Capture the cell that displays the provided text and extract its (x, y) central coordinate. 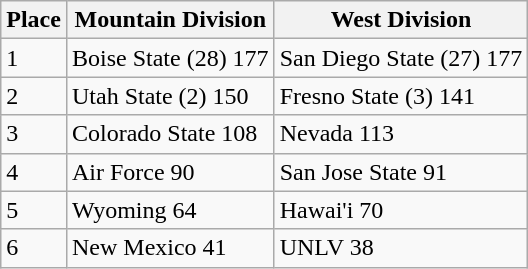
1 (34, 58)
Hawai'i 70 (401, 210)
Wyoming 64 (170, 210)
Air Force 90 (170, 172)
Utah State (2) 150 (170, 96)
Colorado State 108 (170, 134)
San Diego State (27) 177 (401, 58)
Nevada 113 (401, 134)
Mountain Division (170, 20)
4 (34, 172)
Boise State (28) 177 (170, 58)
3 (34, 134)
5 (34, 210)
2 (34, 96)
West Division (401, 20)
6 (34, 248)
Place (34, 20)
San Jose State 91 (401, 172)
New Mexico 41 (170, 248)
UNLV 38 (401, 248)
Fresno State (3) 141 (401, 96)
